Capture the cell that displays the provided text and extract its [X, Y] central coordinate. 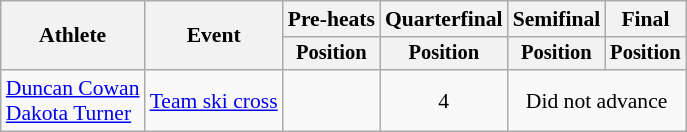
Semifinal [557, 19]
4 [444, 100]
Quarterfinal [444, 19]
Duncan CowanDakota Turner [73, 100]
Final [645, 19]
Pre-heats [332, 19]
Event [214, 36]
Athlete [73, 36]
Team ski cross [214, 100]
Did not advance [597, 100]
